Locate the cell with the specified text and output its [X, Y] center coordinate. 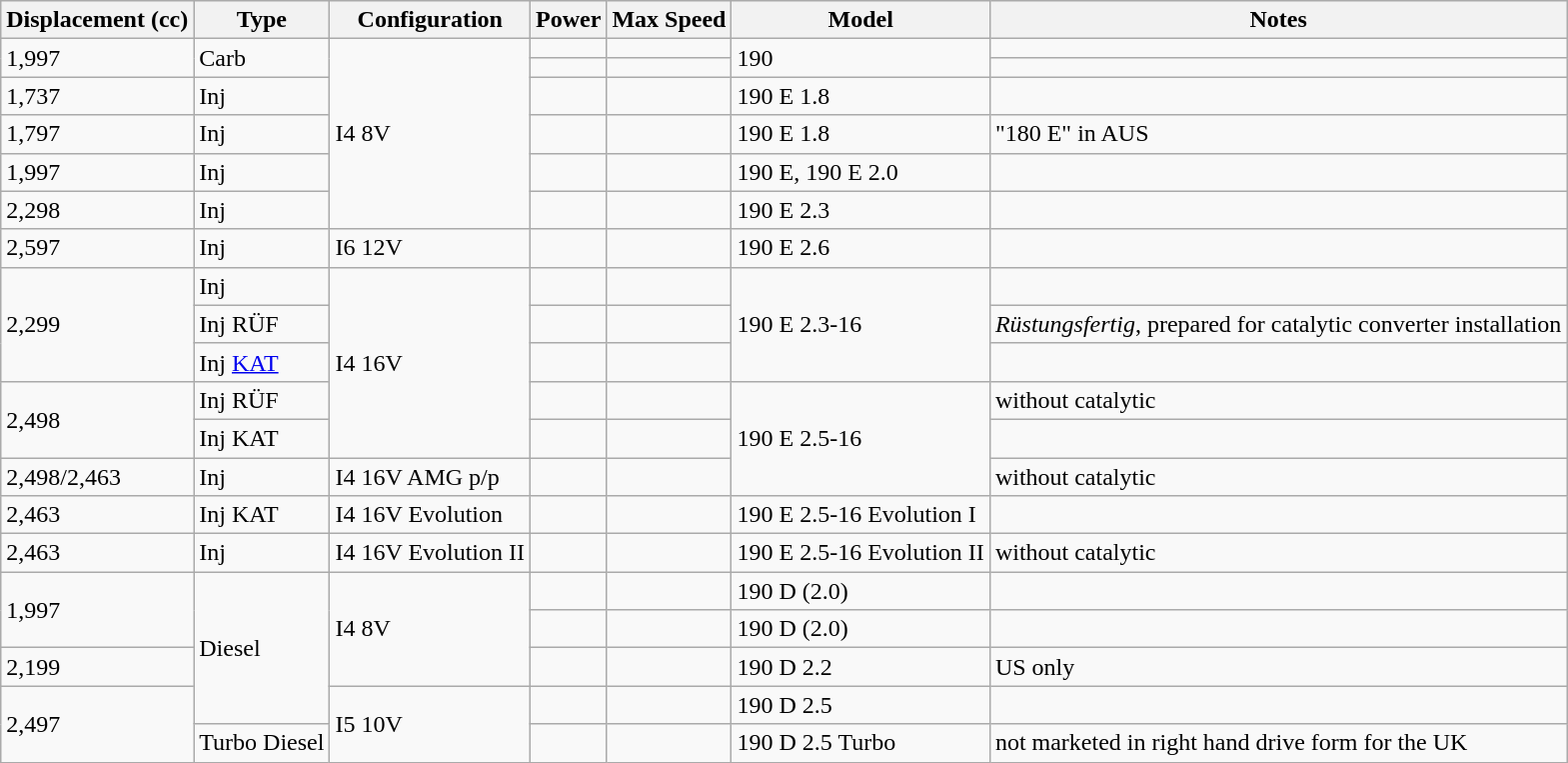
190 D 2.2 [860, 667]
US only [1278, 667]
Power [569, 20]
Type [262, 20]
190 E 2.6 [860, 248]
Notes [1278, 20]
Carb [262, 58]
2,299 [98, 324]
2,298 [98, 210]
2,597 [98, 248]
I4 16V AMG p/p [430, 477]
"180 E" in AUS [1278, 134]
Turbo Diesel [262, 743]
I6 12V [430, 248]
2,498 [98, 419]
2,497 [98, 724]
Max Speed [670, 20]
Displacement (cc) [98, 20]
I4 16V Evolution II [430, 553]
Diesel [262, 648]
190 E 2.3 [860, 210]
190 E, 190 E 2.0 [860, 172]
1,797 [98, 134]
Rüstungsfertig, prepared for catalytic converter installation [1278, 324]
190 D 2.5 [860, 705]
1,737 [98, 96]
I5 10V [430, 724]
190 E 2.5-16 Evolution I [860, 515]
190 E 2.5-16 [860, 438]
2,199 [98, 667]
190 E 2.3-16 [860, 324]
not marketed in right hand drive form for the UK [1278, 743]
Model [860, 20]
2,498/2,463 [98, 477]
190 [860, 58]
190 E 2.5-16 Evolution II [860, 553]
Configuration [430, 20]
190 D 2.5 Turbo [860, 743]
I4 16V [430, 362]
I4 16V Evolution [430, 515]
